Provide the (x, y) coordinate of the cell's center where the given text is located.  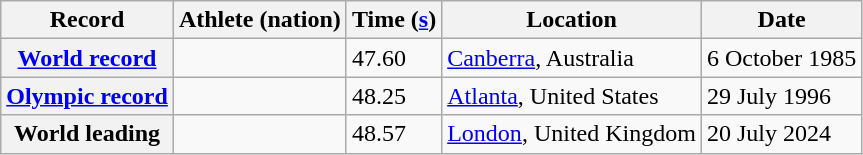
48.57 (394, 134)
47.60 (394, 58)
World leading (88, 134)
48.25 (394, 96)
Canberra, Australia (572, 58)
Athlete (nation) (260, 20)
Date (781, 20)
Olympic record (88, 96)
Record (88, 20)
29 July 1996 (781, 96)
World record (88, 58)
Time (s) (394, 20)
Atlanta, United States (572, 96)
20 July 2024 (781, 134)
London, United Kingdom (572, 134)
6 October 1985 (781, 58)
Location (572, 20)
